Determine the [X, Y] coordinate at the center of the cell enclosing the given text.  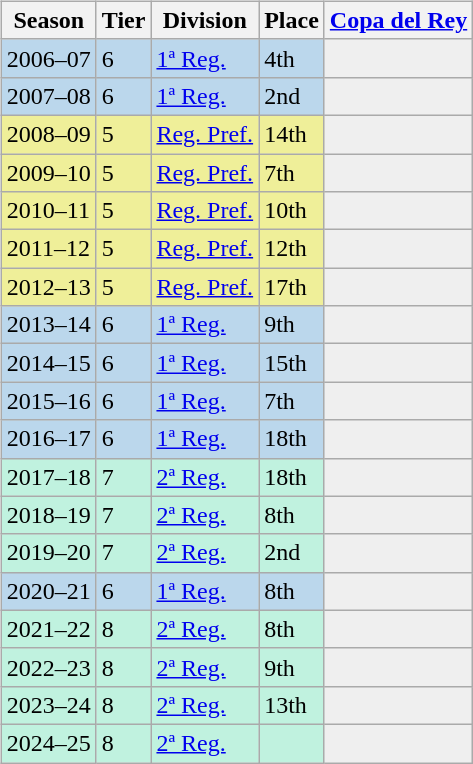
2006–07 [48, 58]
2021–22 [48, 629]
2023–24 [48, 705]
Season [48, 20]
2008–09 [48, 134]
2024–25 [48, 743]
2020–21 [48, 591]
2019–20 [48, 553]
2007–08 [48, 96]
2009–10 [48, 173]
12th [292, 249]
2014–15 [48, 363]
Tier [124, 20]
2016–17 [48, 439]
2011–12 [48, 249]
13th [292, 705]
2010–11 [48, 211]
2018–19 [48, 515]
2022–23 [48, 667]
2015–16 [48, 401]
2017–18 [48, 477]
2013–14 [48, 325]
15th [292, 363]
17th [292, 287]
Place [292, 20]
Copa del Rey [398, 20]
Division [205, 20]
14th [292, 134]
2012–13 [48, 287]
4th [292, 58]
10th [292, 211]
